Return the (X, Y) coordinate for the center point of the cell that contains the specified text.  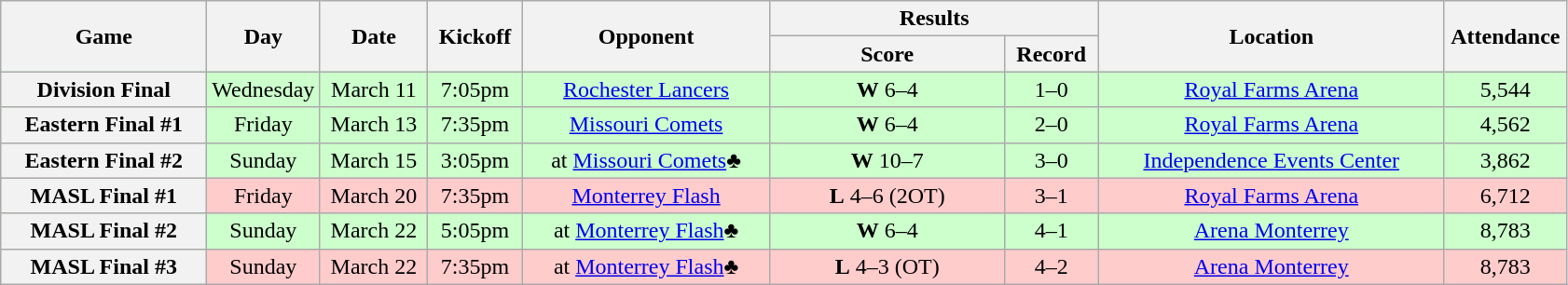
Attendance (1505, 36)
Independence Events Center (1272, 160)
Monterrey Flash (646, 196)
4–2 (1052, 266)
3–1 (1052, 196)
Record (1052, 54)
L 4–6 (2OT) (887, 196)
MASL Final #3 (104, 266)
Kickoff (475, 36)
5:05pm (475, 231)
6,712 (1505, 196)
March 20 (374, 196)
Eastern Final #1 (104, 125)
at Missouri Comets♣ (646, 160)
Eastern Final #2 (104, 160)
Division Final (104, 89)
Wednesday (263, 89)
Location (1272, 36)
Missouri Comets (646, 125)
3:05pm (475, 160)
L 4–3 (OT) (887, 266)
Opponent (646, 36)
Date (374, 36)
W 10–7 (887, 160)
1–0 (1052, 89)
5,544 (1505, 89)
2–0 (1052, 125)
7:05pm (475, 89)
Score (887, 54)
4–1 (1052, 231)
MASL Final #1 (104, 196)
4,562 (1505, 125)
March 11 (374, 89)
Game (104, 36)
March 13 (374, 125)
Rochester Lancers (646, 89)
MASL Final #2 (104, 231)
Results (934, 19)
3,862 (1505, 160)
3–0 (1052, 160)
Day (263, 36)
March 15 (374, 160)
